Provide the [x, y] coordinate of the cell's center where the given text is located.  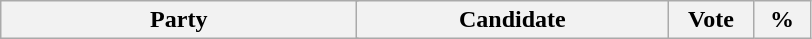
Vote [711, 20]
Party [179, 20]
% [782, 20]
Candidate [512, 20]
